Capture the cell that displays the provided text and extract its (X, Y) central coordinate. 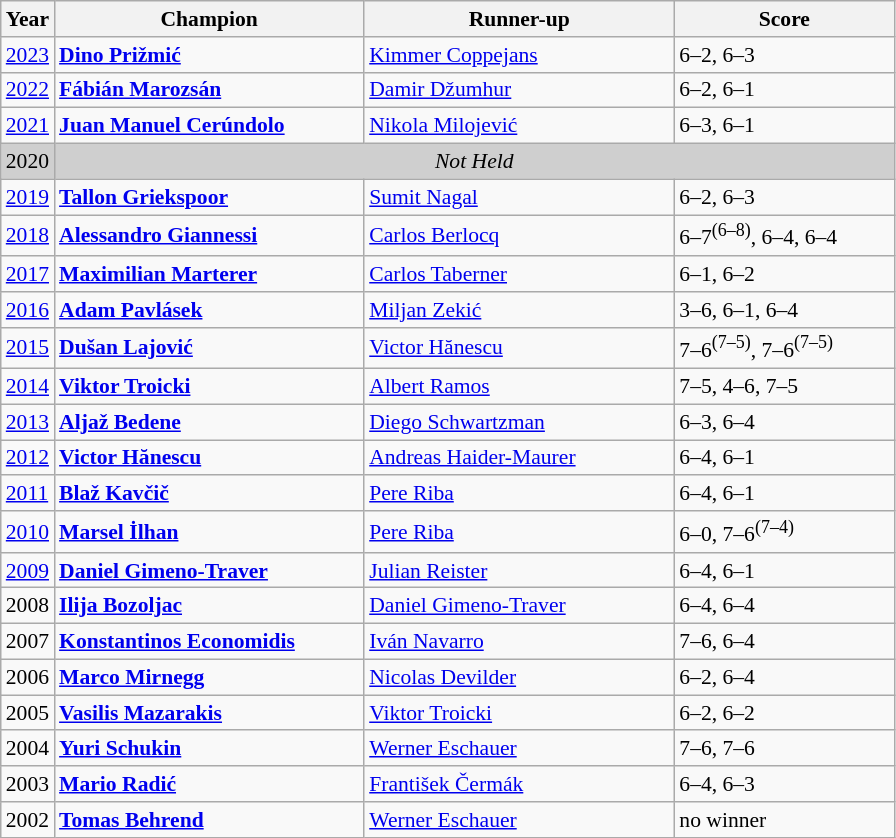
2017 (28, 274)
7–5, 4–6, 7–5 (784, 387)
2011 (28, 494)
no winner (784, 820)
6–2, 6–2 (784, 713)
Ilija Bozoljac (209, 606)
Konstantinos Economidis (209, 642)
2012 (28, 458)
Dušan Lajović (209, 348)
6–2, 6–1 (784, 90)
2016 (28, 310)
Iván Navarro (519, 642)
2023 (28, 55)
Champion (209, 19)
Kimmer Coppejans (519, 55)
Carlos Berlocq (519, 236)
Damir Džumhur (519, 90)
Blaž Kavčič (209, 494)
6–4, 6–3 (784, 784)
Aljaž Bedene (209, 422)
2008 (28, 606)
2018 (28, 236)
Marco Mirnegg (209, 677)
2006 (28, 677)
Diego Schwartzman (519, 422)
6–3, 6–1 (784, 126)
2010 (28, 532)
František Čermák (519, 784)
6–3, 6–4 (784, 422)
Score (784, 19)
2013 (28, 422)
6–1, 6–2 (784, 274)
2021 (28, 126)
Yuri Schukin (209, 749)
Julian Reister (519, 571)
2020 (28, 162)
Nicolas Devilder (519, 677)
2004 (28, 749)
6–7(6–8), 6–4, 6–4 (784, 236)
2003 (28, 784)
Maximilian Marterer (209, 274)
2005 (28, 713)
2014 (28, 387)
6–4, 6–4 (784, 606)
Tomas Behrend (209, 820)
2019 (28, 197)
6–0, 7–6(7–4) (784, 532)
Tallon Griekspoor (209, 197)
Dino Prižmić (209, 55)
2022 (28, 90)
Nikola Milojević (519, 126)
7–6, 7–6 (784, 749)
6–2, 6–4 (784, 677)
Sumit Nagal (519, 197)
3–6, 6–1, 6–4 (784, 310)
Albert Ramos (519, 387)
7–6, 6–4 (784, 642)
Andreas Haider-Maurer (519, 458)
Vasilis Mazarakis (209, 713)
Adam Pavlásek (209, 310)
Miljan Zekić (519, 310)
2007 (28, 642)
2009 (28, 571)
Fábián Marozsán (209, 90)
Juan Manuel Cerúndolo (209, 126)
2002 (28, 820)
7–6(7–5), 7–6(7–5) (784, 348)
Carlos Taberner (519, 274)
Alessandro Giannessi (209, 236)
Year (28, 19)
Marsel İlhan (209, 532)
Mario Radić (209, 784)
2015 (28, 348)
Not Held (474, 162)
Runner-up (519, 19)
